Capture the cell that displays the provided text and extract its (x, y) central coordinate. 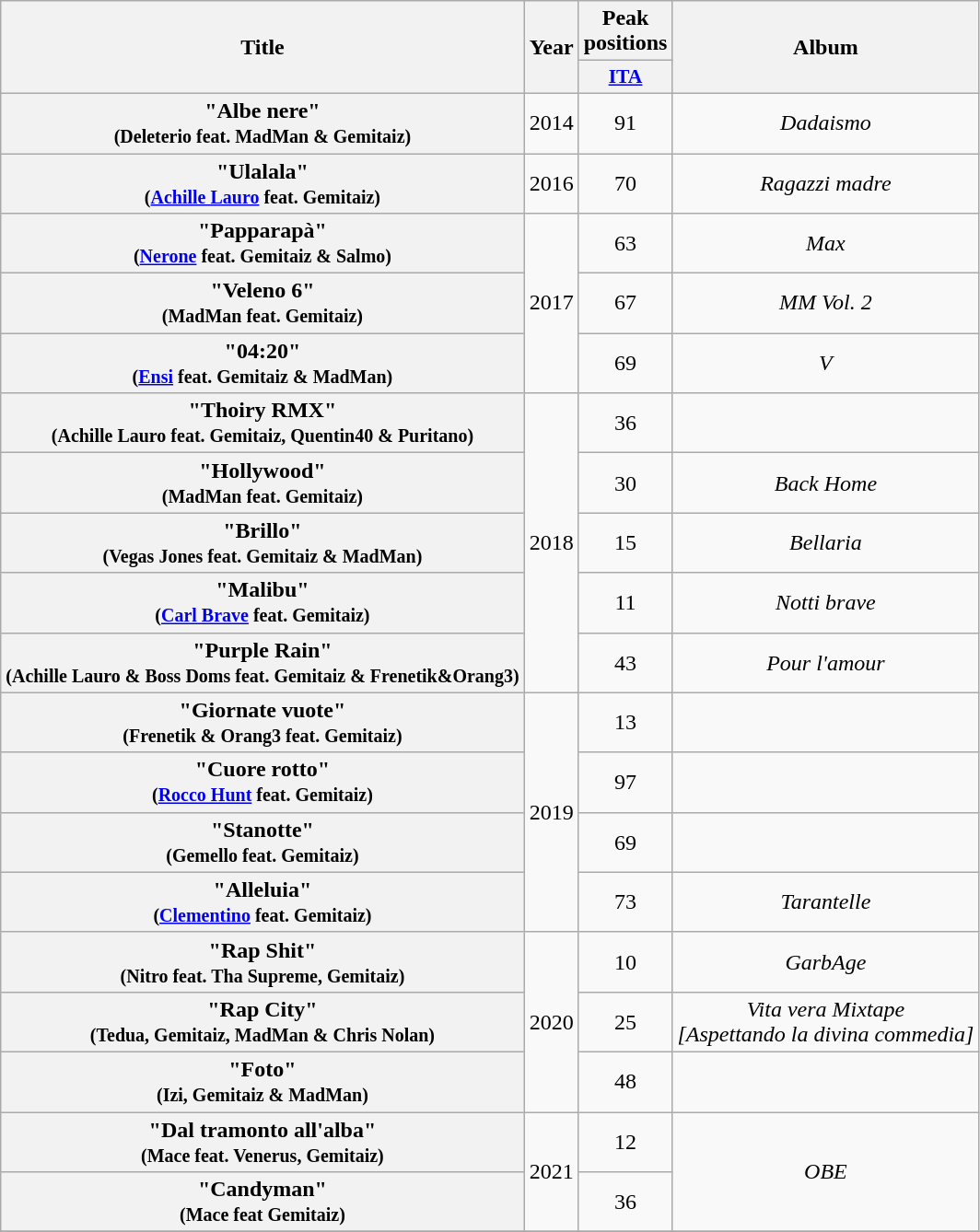
25 (625, 1022)
67 (625, 304)
"Alleluia"(Clementino feat. Gemitaiz) (262, 902)
Title (262, 48)
Year (551, 48)
15 (625, 543)
"Stanotte"(Gemello feat. Gemitaiz) (262, 842)
"Giornate vuote"(Frenetik & Orang3 feat. Gemitaiz) (262, 722)
2017 (551, 304)
Ragazzi madre (825, 182)
"Candyman"(Mace feat Gemitaiz) (262, 1203)
Pour l'amour (825, 663)
"Brillo"(Vegas Jones feat. Gemitaiz & MadMan) (262, 543)
"Malibu"(Carl Brave feat. Gemitaiz) (262, 602)
"Albe nere"(Deleterio feat. MadMan & Gemitaiz) (262, 123)
73 (625, 902)
"Dal tramonto all'alba"(Mace feat. Venerus, Gemitaiz) (262, 1142)
Vita vera Mixtape [Aspettando la divina commedia] (825, 1022)
Notti brave (825, 602)
91 (625, 123)
"Hollywood"(MadMan feat. Gemitaiz) (262, 482)
13 (625, 722)
97 (625, 783)
"Thoiry RMX"(Achille Lauro feat. Gemitaiz, Quentin40 & Puritano) (262, 424)
OBE (825, 1172)
2016 (551, 182)
"Rap City"(Tedua, Gemitaiz, MadMan & Chris Nolan) (262, 1022)
2020 (551, 1022)
"Rap Shit"(Nitro feat. Tha Supreme, Gemitaiz) (262, 961)
2014 (551, 123)
Album (825, 48)
"Cuore rotto"(Rocco Hunt feat. Gemitaiz) (262, 783)
48 (625, 1081)
V (825, 363)
Peak positions (625, 31)
"Veleno 6"(MadMan feat. Gemitaiz) (262, 304)
"Papparapà"(Nerone feat. Gemitaiz & Salmo) (262, 243)
11 (625, 602)
2021 (551, 1172)
"Ulalala"(Achille Lauro feat. Gemitaiz) (262, 182)
Tarantelle (825, 902)
2018 (551, 543)
Max (825, 243)
"Foto"(Izi, Gemitaiz & MadMan) (262, 1081)
"Purple Rain"(Achille Lauro & Boss Doms feat. Gemitaiz & Frenetik&Orang3) (262, 663)
2019 (551, 812)
ITA (625, 77)
63 (625, 243)
"04:20"(Ensi feat. Gemitaiz & MadMan) (262, 363)
Back Home (825, 482)
MM Vol. 2 (825, 304)
Bellaria (825, 543)
70 (625, 182)
43 (625, 663)
30 (625, 482)
12 (625, 1142)
Dadaismo (825, 123)
10 (625, 961)
GarbAge (825, 961)
